Extract the [x, y] coordinate from the center of the cell holding the provided text.  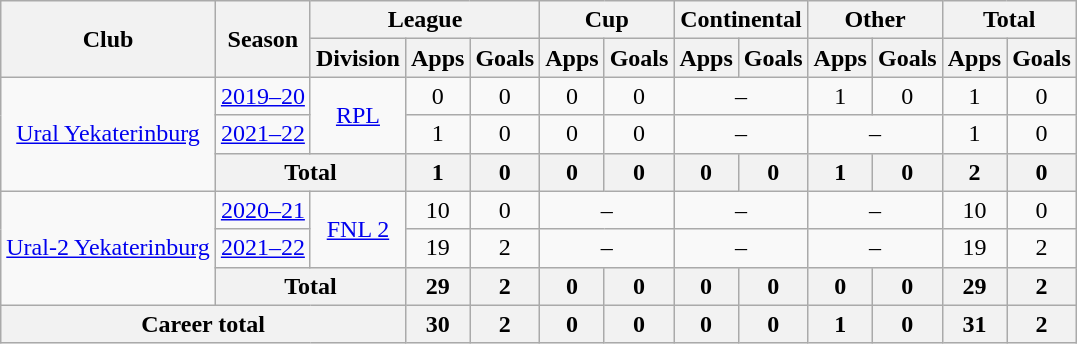
Cup [607, 20]
League [424, 20]
31 [974, 324]
Career total [204, 324]
2019–20 [262, 96]
Continental [741, 20]
Other [875, 20]
Ural-2 Yekaterinburg [108, 248]
Division [358, 58]
Season [262, 39]
Ural Yekaterinburg [108, 134]
2020–21 [262, 210]
RPL [358, 115]
FNL 2 [358, 229]
30 [437, 324]
Club [108, 39]
